Return (x, y) of the center of cell containing provided text 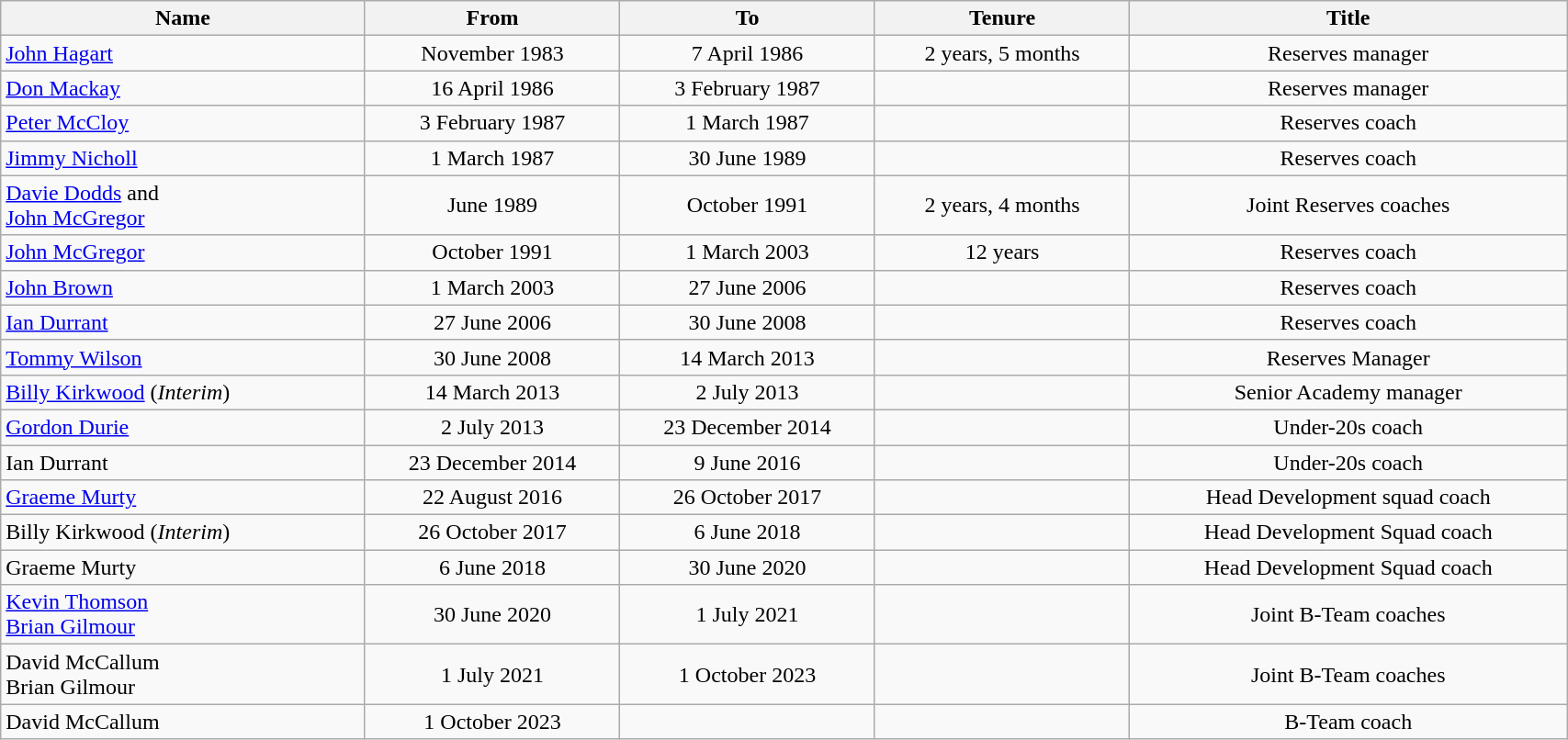
Peter McCloy (183, 123)
Reserves Manager (1348, 357)
Don Mackay (183, 88)
Gordon Durie (183, 427)
John Hagart (183, 53)
30 June 1989 (748, 158)
Senior Academy manager (1348, 392)
22 August 2016 (492, 498)
Tommy Wilson (183, 357)
Kevin Thomson Brian Gilmour (183, 615)
John McGregor (183, 252)
16 April 1986 (492, 88)
Davie Dodds and John McGregor (183, 206)
9 June 2016 (748, 462)
Name (183, 18)
Joint Reserves coaches (1348, 206)
David McCallum Brian Gilmour (183, 674)
June 1989 (492, 206)
7 April 1986 (748, 53)
David McCallum (183, 722)
12 years (1002, 252)
Title (1348, 18)
To (748, 18)
Tenure (1002, 18)
Head Development squad coach (1348, 498)
From (492, 18)
November 1983 (492, 53)
B-Team coach (1348, 722)
Jimmy Nicholl (183, 158)
2 years, 4 months (1002, 206)
John Brown (183, 287)
2 years, 5 months (1002, 53)
